Pinpoint the cell where the given text exists, returning its (X, Y) midpoint coordinate. 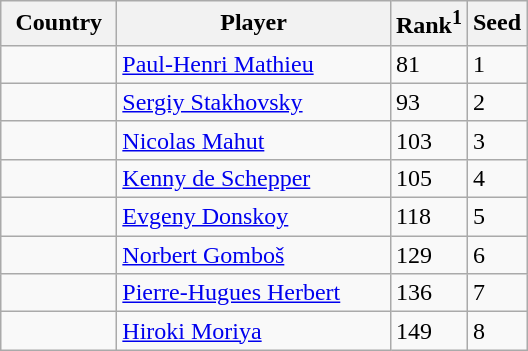
6 (496, 255)
149 (428, 331)
Player (254, 24)
1 (496, 64)
4 (496, 178)
Nicolas Mahut (254, 140)
Rank1 (428, 24)
7 (496, 293)
93 (428, 102)
129 (428, 255)
Seed (496, 24)
3 (496, 140)
118 (428, 217)
103 (428, 140)
105 (428, 178)
Sergiy Stakhovsky (254, 102)
8 (496, 331)
Kenny de Schepper (254, 178)
Hiroki Moriya (254, 331)
2 (496, 102)
Evgeny Donskoy (254, 217)
5 (496, 217)
Paul-Henri Mathieu (254, 64)
136 (428, 293)
Pierre-Hugues Herbert (254, 293)
81 (428, 64)
Country (59, 24)
Norbert Gomboš (254, 255)
